Determine the (X, Y) coordinate at the center of the cell enclosing the given text.  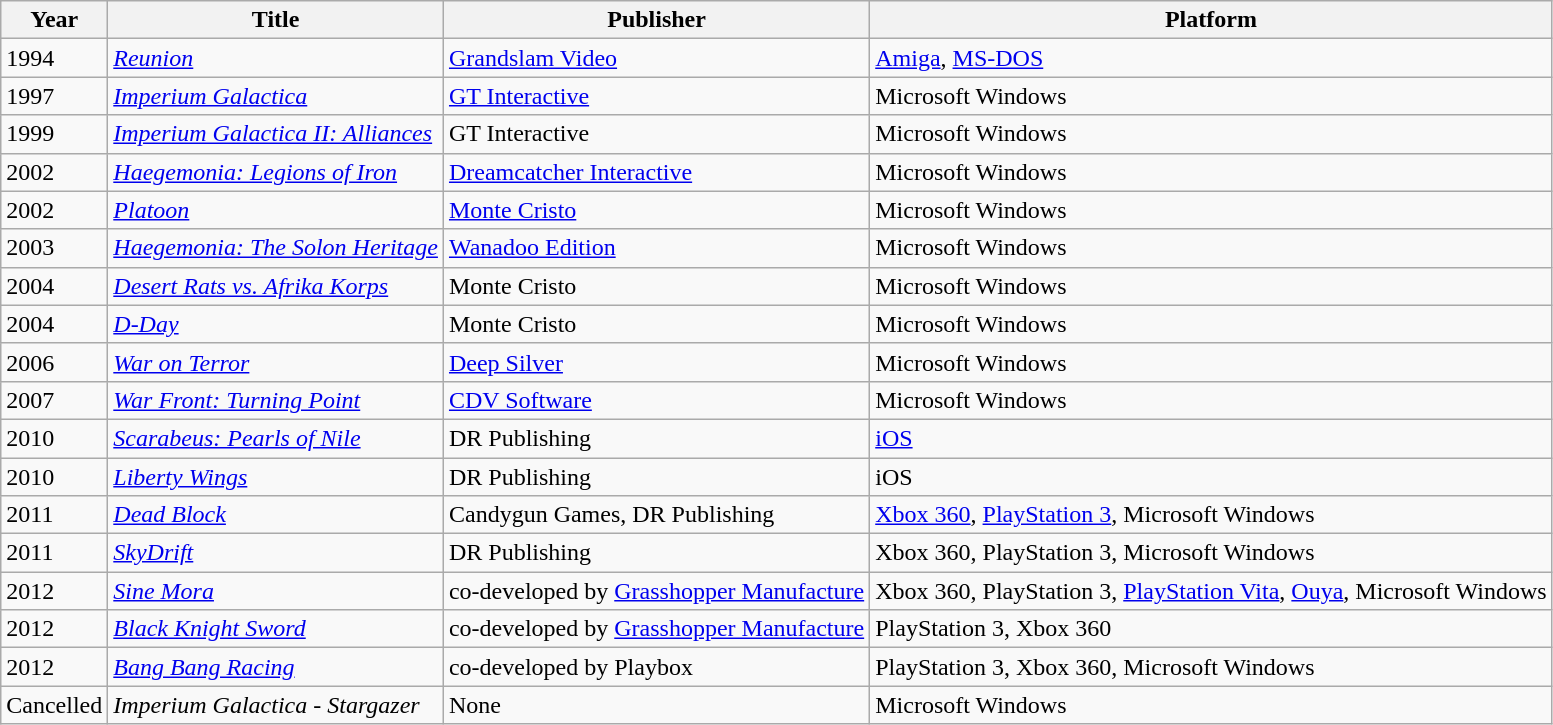
Platoon (276, 210)
CDV Software (656, 400)
Title (276, 20)
PlayStation 3, Xbox 360, Microsoft Windows (1211, 667)
Publisher (656, 20)
Liberty Wings (276, 477)
Imperium Galactica - Stargazer (276, 705)
Imperium Galactica (276, 96)
2003 (54, 248)
1997 (54, 96)
Scarabeus: Pearls of Nile (276, 438)
1994 (54, 58)
Xbox 360, PlayStation 3, PlayStation Vita, Ouya, Microsoft Windows (1211, 591)
co-developed by Playbox (656, 667)
Imperium Galactica II: Alliances (276, 134)
Dead Block (276, 515)
None (656, 705)
D-Day (276, 324)
Candygun Games, DR Publishing (656, 515)
Bang Bang Racing (276, 667)
Dreamcatcher Interactive (656, 172)
SkyDrift (276, 553)
Cancelled (54, 705)
War Front: Turning Point (276, 400)
Year (54, 20)
War on Terror (276, 362)
Wanadoo Edition (656, 248)
Grandslam Video (656, 58)
Reunion (276, 58)
Platform (1211, 20)
Amiga, MS-DOS (1211, 58)
Haegemonia: The Solon Heritage (276, 248)
1999 (54, 134)
Black Knight Sword (276, 629)
2007 (54, 400)
Deep Silver (656, 362)
PlayStation 3, Xbox 360 (1211, 629)
Desert Rats vs. Afrika Korps (276, 286)
Sine Mora (276, 591)
2006 (54, 362)
Haegemonia: Legions of Iron (276, 172)
